Output the (x, y) coordinate of the center of the cell containing the given text.  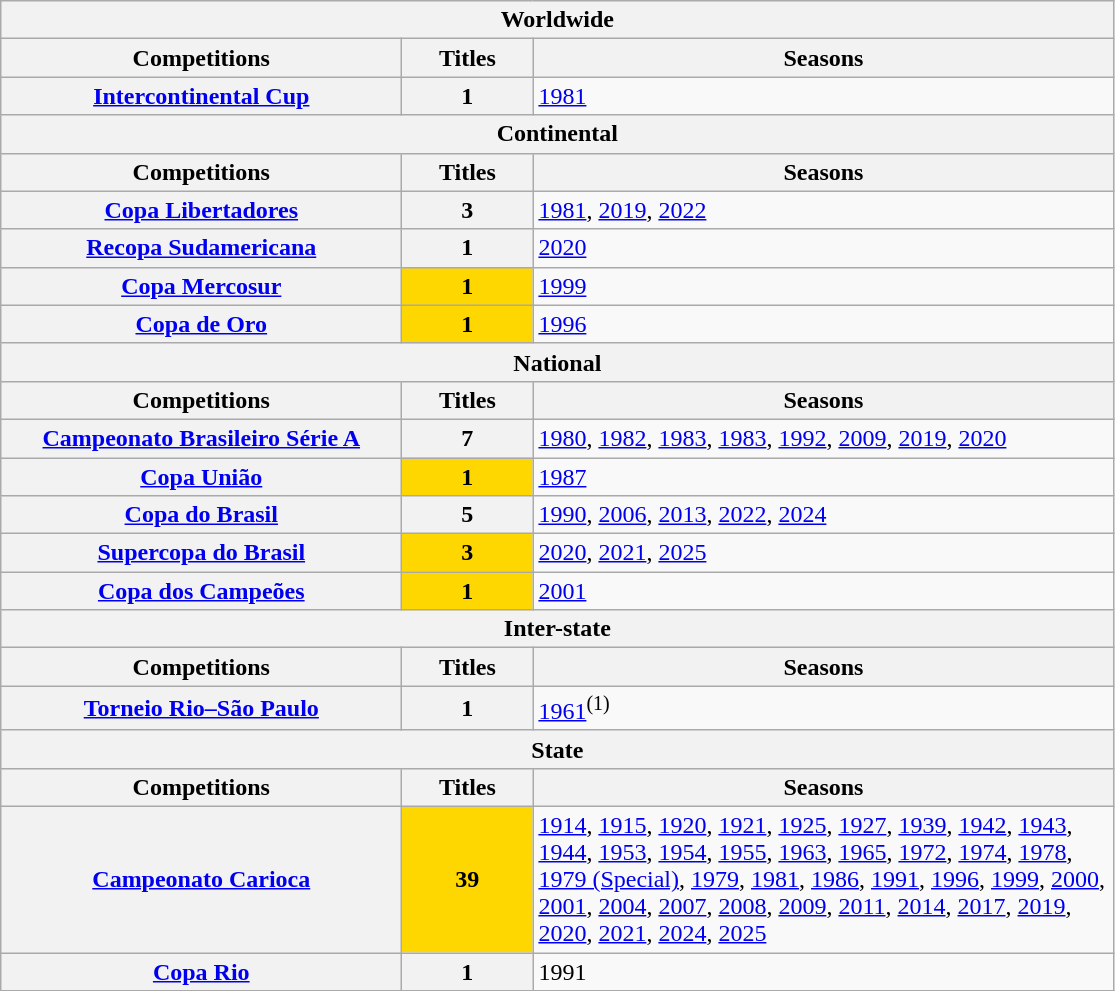
Continental (558, 134)
Torneio Rio–São Paulo (202, 708)
Copa Rio (202, 972)
2001 (824, 591)
7 (468, 438)
Inter-state (558, 629)
Copa dos Campeões (202, 591)
1999 (824, 286)
Recopa Sudamericana (202, 248)
2020 (824, 248)
Intercontinental Cup (202, 96)
5 (468, 515)
1987 (824, 477)
1996 (824, 324)
Campeonato Brasileiro Série A (202, 438)
1980, 1982, 1983, 1983, 1992, 2009, 2019, 2020 (824, 438)
Supercopa do Brasil (202, 553)
1981 (824, 96)
Copa de Oro (202, 324)
1990, 2006, 2013, 2022, 2024 (824, 515)
Worldwide (558, 20)
Copa Mercosur (202, 286)
Copa do Brasil (202, 515)
1961(1) (824, 708)
2020, 2021, 2025 (824, 553)
Copa Libertadores (202, 210)
1991 (824, 972)
National (558, 362)
Copa União (202, 477)
1981, 2019, 2022 (824, 210)
Campeonato Carioca (202, 880)
39 (468, 880)
State (558, 749)
